Search for the cell housing the specified text and yield its (X, Y) center coordinate. 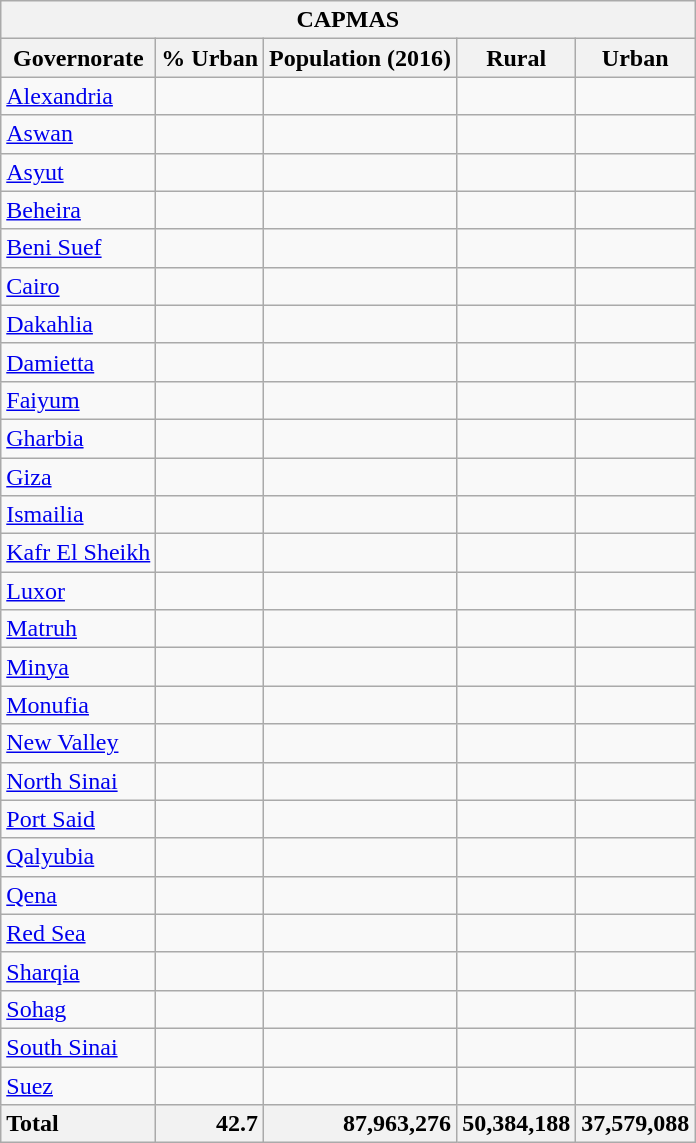
Aswan (78, 134)
Monufia (78, 705)
Suez (78, 1085)
Qalyubia (78, 857)
Gharbia (78, 438)
87,963,276 (360, 1124)
Total (78, 1124)
Faiyum (78, 400)
Giza (78, 477)
Sohag (78, 1009)
Beni Suef (78, 248)
New Valley (78, 743)
Damietta (78, 362)
Red Sea (78, 933)
South Sinai (78, 1047)
Population (2016) (360, 58)
Cairo (78, 286)
50,384,188 (516, 1124)
Alexandria (78, 96)
Matruh (78, 629)
Kafr El Sheikh (78, 553)
Port Said (78, 819)
Beheira (78, 210)
Luxor (78, 591)
% Urban (210, 58)
Sharqia (78, 971)
Ismailia (78, 515)
Governorate (78, 58)
Dakahlia (78, 324)
Qena (78, 895)
37,579,088 (636, 1124)
Minya (78, 667)
North Sinai (78, 781)
Rural (516, 58)
Urban (636, 58)
CAPMAS (348, 20)
42.7 (210, 1124)
Asyut (78, 172)
